Locate the cell with the specified text and output its [X, Y] center coordinate. 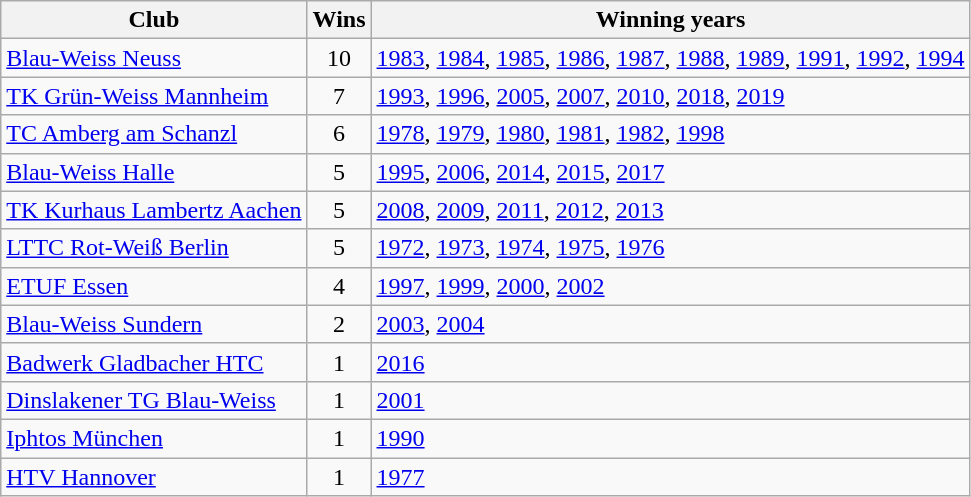
Iphtos München [154, 438]
Blau-Weiss Halle [154, 172]
Badwerk Gladbacher HTC [154, 362]
1983, 1984, 1985, 1986, 1987, 1988, 1989, 1991, 1992, 1994 [670, 58]
1972, 1973, 1974, 1975, 1976 [670, 248]
2001 [670, 400]
4 [339, 286]
ETUF Essen [154, 286]
1990 [670, 438]
2003, 2004 [670, 324]
2 [339, 324]
2016 [670, 362]
1995, 2006, 2014, 2015, 2017 [670, 172]
Blau-Weiss Neuss [154, 58]
TK Kurhaus Lambertz Aachen [154, 210]
LTTC Rot-Weiß Berlin [154, 248]
10 [339, 58]
1993, 1996, 2005, 2007, 2010, 2018, 2019 [670, 96]
2008, 2009, 2011, 2012, 2013 [670, 210]
HTV Hannover [154, 477]
1978, 1979, 1980, 1981, 1982, 1998 [670, 134]
7 [339, 96]
Blau-Weiss Sundern [154, 324]
6 [339, 134]
TK Grün-Weiss Mannheim [154, 96]
1997, 1999, 2000, 2002 [670, 286]
Club [154, 20]
Winning years [670, 20]
1977 [670, 477]
TC Amberg am Schanzl [154, 134]
Dinslakener TG Blau-Weiss [154, 400]
Wins [339, 20]
